Return the [X, Y] coordinate for the center point of the cell that contains the specified text.  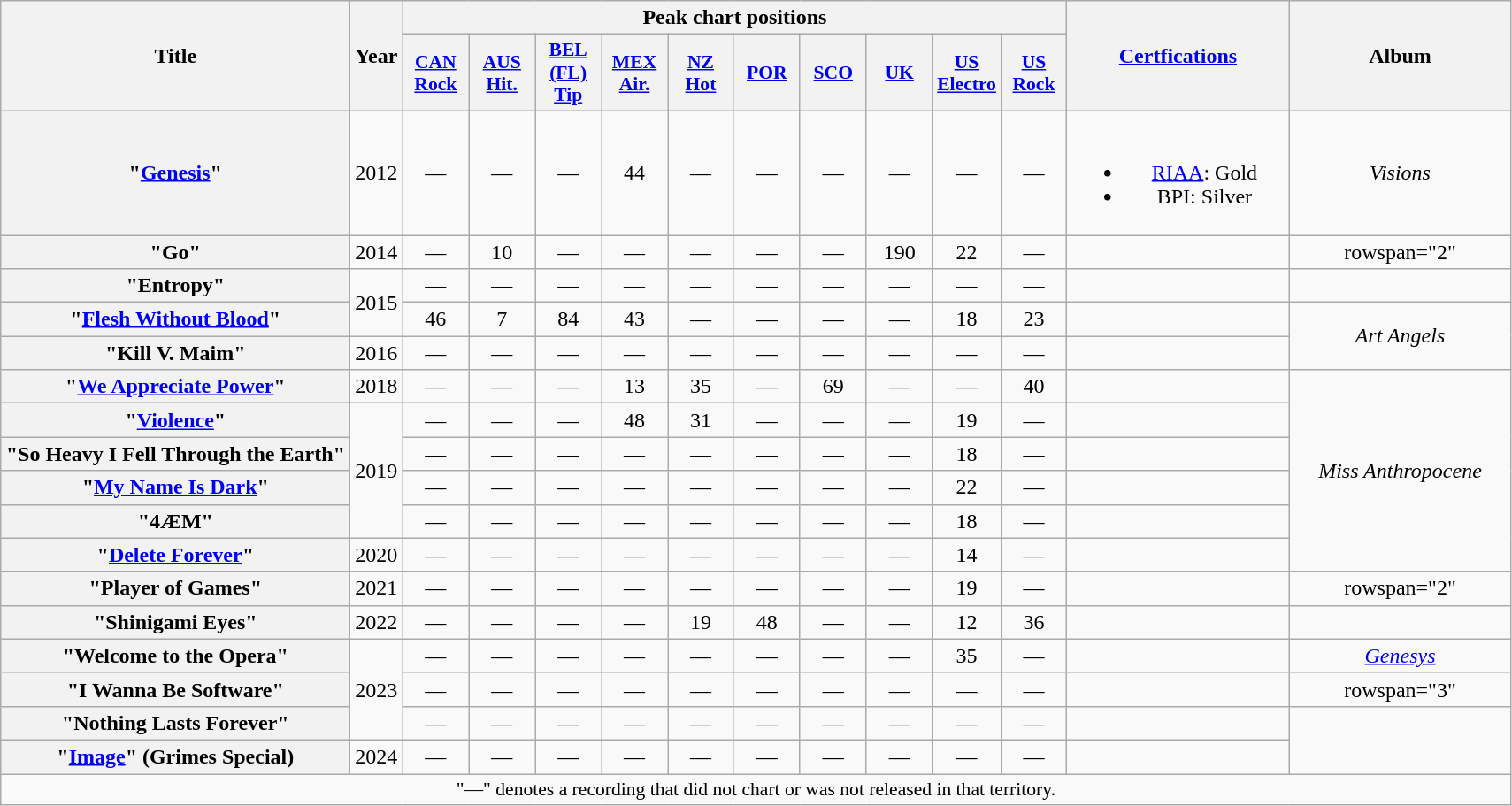
NZHot [701, 73]
"My Name Is Dark" [175, 487]
2012 [377, 173]
43 [635, 319]
2022 [377, 622]
7 [503, 319]
40 [1033, 387]
13 [635, 387]
"Violence" [175, 420]
Genesys [1400, 656]
BEL(FL)Tip [568, 73]
2020 [377, 555]
"Image" (Grimes Special) [175, 756]
USElectro [966, 73]
36 [1033, 622]
2018 [377, 387]
Title [175, 57]
"We Appreciate Power" [175, 387]
44 [635, 173]
84 [568, 319]
"Welcome to the Opera" [175, 656]
2015 [377, 303]
"Delete Forever" [175, 555]
RIAA: GoldBPI: Silver [1178, 173]
"Entropy" [175, 286]
"4ÆM" [175, 521]
2019 [377, 471]
2016 [377, 353]
"Player of Games" [175, 588]
"Flesh Without Blood" [175, 319]
SCO [833, 73]
Art Angels [1400, 336]
"So Heavy I Fell Through the Earth" [175, 454]
"Kill V. Maim" [175, 353]
Certfications [1178, 57]
"Shinigami Eyes" [175, 622]
46 [435, 319]
"I Wanna Be Software" [175, 689]
69 [833, 387]
Peak chart positions [734, 18]
USRock [1033, 73]
2021 [377, 588]
Visions [1400, 173]
23 [1033, 319]
rowspan="3" [1400, 689]
2023 [377, 689]
14 [966, 555]
"Genesis" [175, 173]
2024 [377, 756]
"Nothing Lasts Forever" [175, 723]
Album [1400, 57]
31 [701, 420]
Year [377, 57]
12 [966, 622]
190 [899, 252]
2014 [377, 252]
UK [899, 73]
POR [766, 73]
"Go" [175, 252]
MEXAir. [635, 73]
10 [503, 252]
"—" denotes a recording that did not chart or was not released in that territory. [756, 789]
AUSHit. [503, 73]
Miss Anthropocene [1400, 471]
CANRock [435, 73]
